Output the [x, y] coordinate of the center of the cell containing the given text.  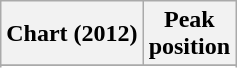
Chart (2012) [72, 34]
Peakposition [189, 34]
